Pinpoint the cell where the given text exists, returning its (x, y) midpoint coordinate. 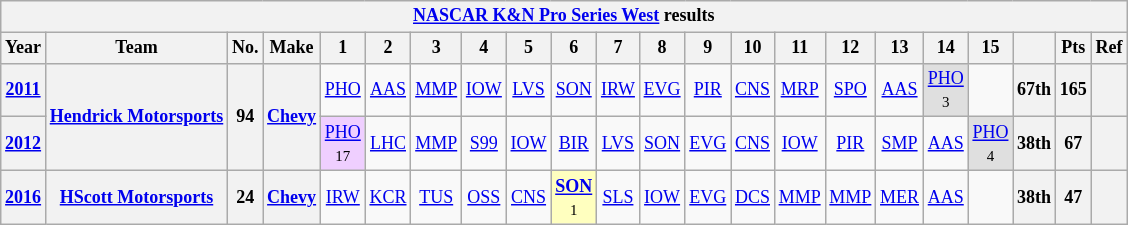
15 (990, 48)
47 (1073, 197)
Team (136, 48)
Make (292, 48)
10 (753, 48)
TUS (436, 197)
5 (528, 48)
SMP (900, 144)
13 (900, 48)
SPO (850, 90)
67th (1034, 90)
2011 (24, 90)
NASCAR K&N Pro Series West results (564, 16)
Pts (1073, 48)
9 (708, 48)
12 (850, 48)
94 (246, 116)
S99 (484, 144)
4 (484, 48)
DCS (753, 197)
6 (574, 48)
HScott Motorsports (136, 197)
BIR (574, 144)
11 (800, 48)
Ref (1109, 48)
67 (1073, 144)
Year (24, 48)
7 (618, 48)
PHO4 (990, 144)
3 (436, 48)
8 (662, 48)
1 (342, 48)
PHO (342, 90)
MRP (800, 90)
2016 (24, 197)
Hendrick Motorsports (136, 116)
2 (388, 48)
KCR (388, 197)
SON1 (574, 197)
OSS (484, 197)
24 (246, 197)
SLS (618, 197)
LHC (388, 144)
MER (900, 197)
165 (1073, 90)
PHO17 (342, 144)
PHO3 (946, 90)
2012 (24, 144)
No. (246, 48)
14 (946, 48)
